Locate the cell with the specified text and output its (x, y) center coordinate. 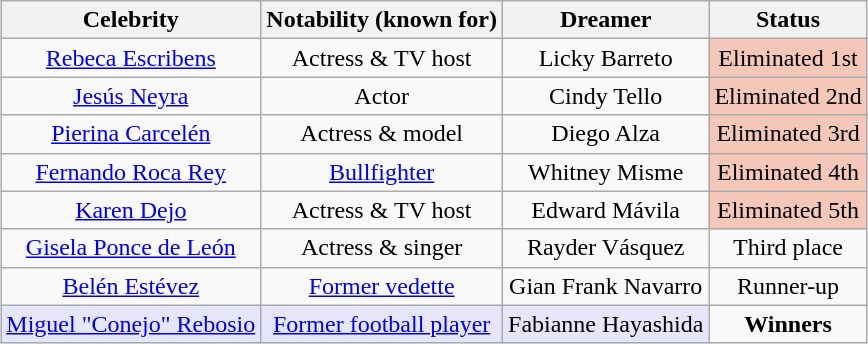
Dreamer (606, 20)
Actress & singer (382, 248)
Eliminated 1st (788, 58)
Cindy Tello (606, 96)
Rebeca Escribens (131, 58)
Actress & model (382, 134)
Jesús Neyra (131, 96)
Bullfighter (382, 172)
Diego Alza (606, 134)
Former vedette (382, 286)
Eliminated 3rd (788, 134)
Status (788, 20)
Runner-up (788, 286)
Karen Dejo (131, 210)
Licky Barreto (606, 58)
Fernando Roca Rey (131, 172)
Eliminated 4th (788, 172)
Edward Mávila (606, 210)
Belén Estévez (131, 286)
Celebrity (131, 20)
Gisela Ponce de León (131, 248)
Gian Frank Navarro (606, 286)
Rayder Vásquez (606, 248)
Notability (known for) (382, 20)
Miguel "Conejo" Rebosio (131, 324)
Former football player (382, 324)
Eliminated 5th (788, 210)
Eliminated 2nd (788, 96)
Actor (382, 96)
Pierina Carcelén (131, 134)
Third place (788, 248)
Fabianne Hayashida (606, 324)
Whitney Misme (606, 172)
Winners (788, 324)
